Extract the [X, Y] coordinate from the center of the cell holding the provided text.  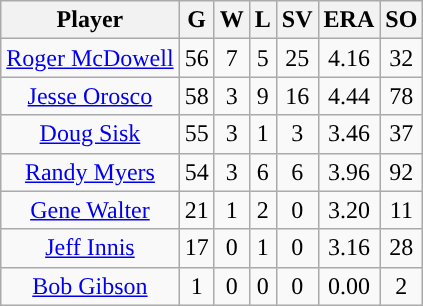
11 [402, 210]
SO [402, 20]
17 [196, 248]
Doug Sisk [90, 134]
3.96 [349, 172]
9 [262, 96]
7 [232, 58]
54 [196, 172]
Player [90, 20]
4.16 [349, 58]
SV [297, 20]
37 [402, 134]
3.16 [349, 248]
16 [297, 96]
3.20 [349, 210]
G [196, 20]
92 [402, 172]
78 [402, 96]
3.46 [349, 134]
25 [297, 58]
Randy Myers [90, 172]
W [232, 20]
L [262, 20]
Gene Walter [90, 210]
55 [196, 134]
Bob Gibson [90, 286]
0.00 [349, 286]
5 [262, 58]
28 [402, 248]
32 [402, 58]
ERA [349, 20]
Jesse Orosco [90, 96]
21 [196, 210]
Jeff Innis [90, 248]
56 [196, 58]
58 [196, 96]
4.44 [349, 96]
Roger McDowell [90, 58]
